Locate the cell with the specified text and output its [x, y] center coordinate. 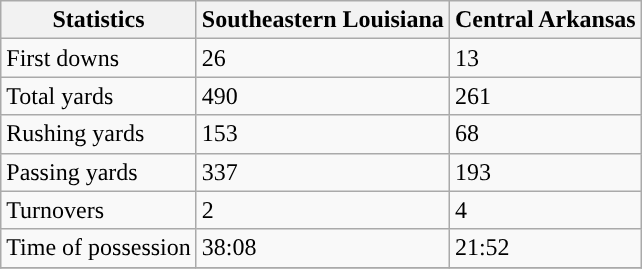
26 [322, 58]
153 [322, 134]
Statistics [99, 20]
Total yards [99, 96]
First downs [99, 58]
2 [322, 210]
38:08 [322, 248]
Time of possession [99, 248]
Central Arkansas [545, 20]
13 [545, 58]
Turnovers [99, 210]
Rushing yards [99, 134]
21:52 [545, 248]
193 [545, 172]
Passing yards [99, 172]
68 [545, 134]
337 [322, 172]
261 [545, 96]
490 [322, 96]
Southeastern Louisiana [322, 20]
4 [545, 210]
